Output the (x, y) coordinate of the center of the cell containing the given text.  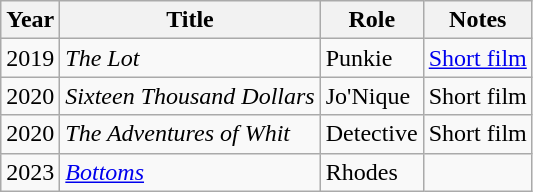
Sixteen Thousand Dollars (190, 96)
Notes (478, 20)
Punkie (372, 58)
Jo'Nique (372, 96)
2023 (30, 172)
2019 (30, 58)
Title (190, 20)
The Adventures of Whit (190, 134)
The Lot (190, 58)
Rhodes (372, 172)
Bottoms (190, 172)
Year (30, 20)
Role (372, 20)
Detective (372, 134)
